Find where the given text appears and provide that cell's center as [x, y] coordinate. 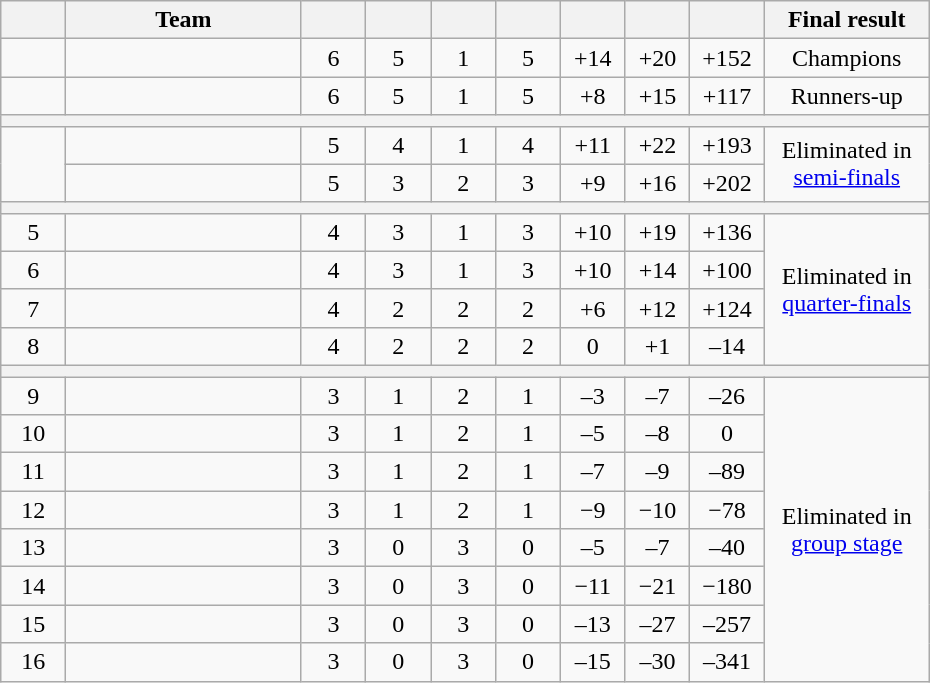
+16 [658, 183]
+1 [658, 346]
+100 [727, 270]
+124 [727, 308]
–26 [727, 395]
Eliminated in semi-finals [846, 164]
–257 [727, 624]
−78 [727, 510]
–27 [658, 624]
+19 [658, 232]
Eliminated in group stage [846, 528]
−9 [592, 510]
+136 [727, 232]
Team [184, 20]
+11 [592, 145]
16 [34, 662]
Champions [846, 58]
Runners-up [846, 96]
−180 [727, 586]
–30 [658, 662]
12 [34, 510]
15 [34, 624]
–8 [658, 434]
−11 [592, 586]
+12 [658, 308]
+6 [592, 308]
–15 [592, 662]
–9 [658, 472]
13 [34, 548]
–40 [727, 548]
11 [34, 472]
–13 [592, 624]
+20 [658, 58]
+8 [592, 96]
–3 [592, 395]
10 [34, 434]
+193 [727, 145]
+202 [727, 183]
7 [34, 308]
14 [34, 586]
–89 [727, 472]
–341 [727, 662]
+22 [658, 145]
8 [34, 346]
Final result [846, 20]
+117 [727, 96]
+9 [592, 183]
+15 [658, 96]
−21 [658, 586]
–14 [727, 346]
9 [34, 395]
−10 [658, 510]
Eliminated in quarter-finals [846, 289]
+152 [727, 58]
